Detect which cell encompasses the target text, then output its (X, Y) center coordinate. 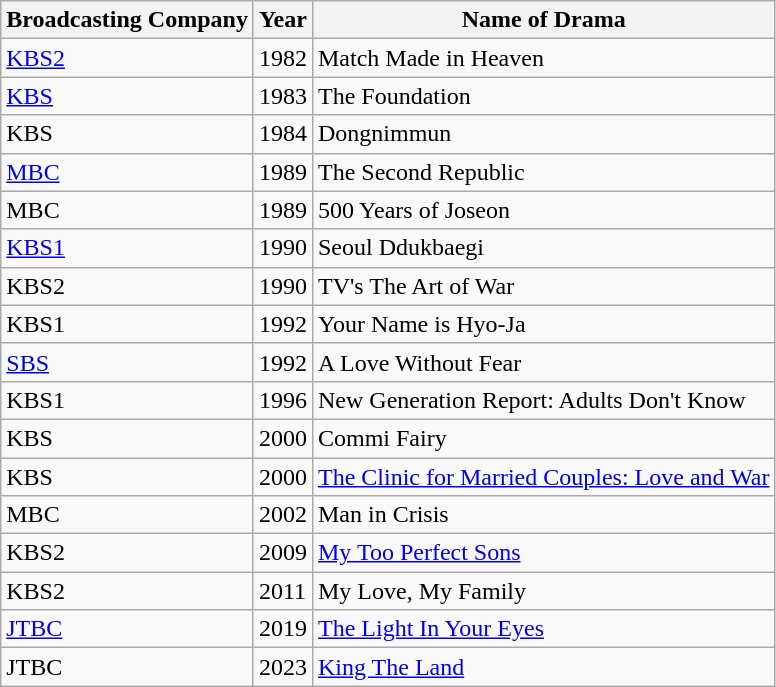
King The Land (544, 667)
TV's The Art of War (544, 286)
2019 (282, 629)
New Generation Report: Adults Don't Know (544, 400)
1996 (282, 400)
2002 (282, 515)
Match Made in Heaven (544, 58)
The Light In Your Eyes (544, 629)
Seoul Ddukbaegi (544, 248)
2011 (282, 591)
1983 (282, 96)
Commi Fairy (544, 438)
Dongnimmun (544, 134)
500 Years of Joseon (544, 210)
Your Name is Hyo-Ja (544, 324)
1984 (282, 134)
A Love Without Fear (544, 362)
1982 (282, 58)
2023 (282, 667)
My Too Perfect Sons (544, 553)
The Second Republic (544, 172)
Broadcasting Company (128, 20)
SBS (128, 362)
2009 (282, 553)
Name of Drama (544, 20)
The Foundation (544, 96)
My Love, My Family (544, 591)
Man in Crisis (544, 515)
The Clinic for Married Couples: Love and War (544, 477)
Year (282, 20)
